Output the [X, Y] coordinate of the center of the cell containing the given text.  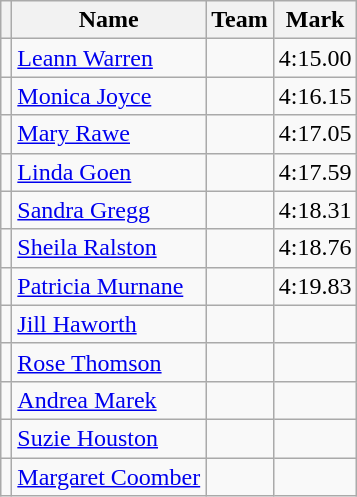
Rose Thomson [109, 362]
4:18.76 [315, 248]
Sandra Gregg [109, 210]
4:16.15 [315, 96]
Suzie Houston [109, 438]
Leann Warren [109, 58]
Mary Rawe [109, 134]
4:18.31 [315, 210]
Name [109, 20]
Jill Haworth [109, 324]
Patricia Murnane [109, 286]
Sheila Ralston [109, 248]
4:15.00 [315, 58]
Margaret Coomber [109, 477]
Andrea Marek [109, 400]
4:17.05 [315, 134]
Monica Joyce [109, 96]
Team [240, 20]
Linda Goen [109, 172]
4:17.59 [315, 172]
4:19.83 [315, 286]
Mark [315, 20]
